Return [x, y] of the center of cell containing provided text 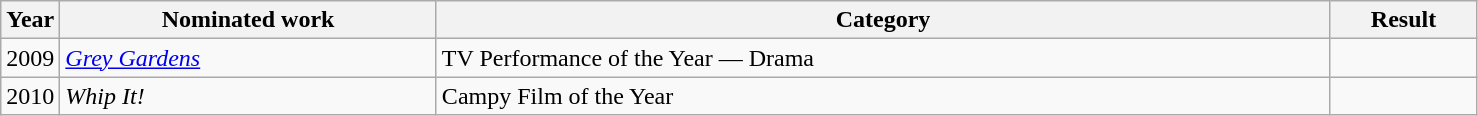
2010 [30, 96]
Whip It! [248, 96]
Grey Gardens [248, 58]
Result [1404, 20]
Category [882, 20]
Year [30, 20]
Campy Film of the Year [882, 96]
Nominated work [248, 20]
TV Performance of the Year — Drama [882, 58]
2009 [30, 58]
